Search for the cell housing the specified text and yield its (X, Y) center coordinate. 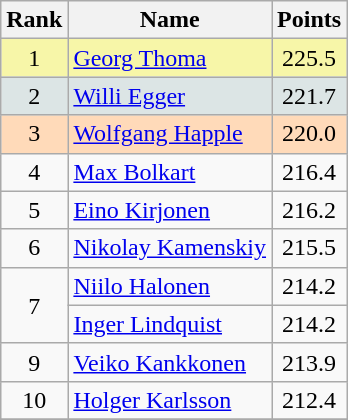
215.5 (310, 248)
Inger Lindquist (170, 324)
Holger Karlsson (170, 400)
Wolfgang Happle (170, 134)
Eino Kirjonen (170, 210)
Nikolay Kamenskiy (170, 248)
212.4 (310, 400)
3 (34, 134)
Veiko Kankkonen (170, 362)
220.0 (310, 134)
Points (310, 20)
Willi Egger (170, 96)
225.5 (310, 58)
216.2 (310, 210)
213.9 (310, 362)
Rank (34, 20)
5 (34, 210)
Georg Thoma (170, 58)
6 (34, 248)
Max Bolkart (170, 172)
9 (34, 362)
10 (34, 400)
221.7 (310, 96)
216.4 (310, 172)
Name (170, 20)
1 (34, 58)
Niilo Halonen (170, 286)
2 (34, 96)
4 (34, 172)
7 (34, 305)
